Provide the [X, Y] coordinate of the cell's center where the given text is located.  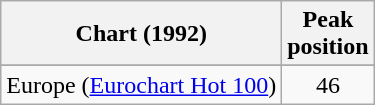
Chart (1992) [142, 34]
Peakposition [328, 34]
46 [328, 85]
Europe (Eurochart Hot 100) [142, 85]
